Locate the cell with the specified text and output its (x, y) center coordinate. 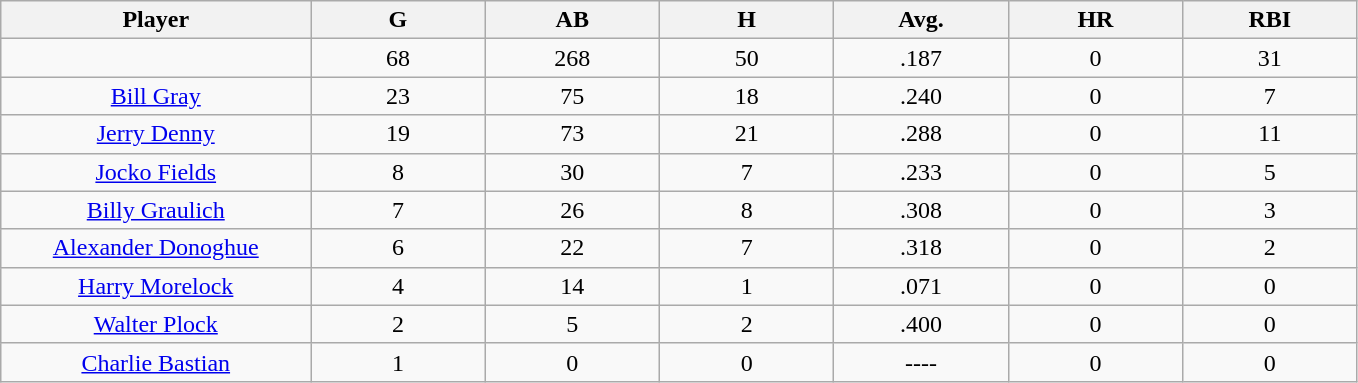
.071 (921, 286)
268 (572, 58)
19 (398, 134)
RBI (1270, 20)
.400 (921, 324)
18 (746, 96)
---- (921, 362)
Alexander Donoghue (156, 248)
11 (1270, 134)
.187 (921, 58)
.288 (921, 134)
.240 (921, 96)
AB (572, 20)
68 (398, 58)
21 (746, 134)
26 (572, 210)
Bill Gray (156, 96)
14 (572, 286)
50 (746, 58)
H (746, 20)
Walter Plock (156, 324)
.233 (921, 172)
G (398, 20)
23 (398, 96)
Jocko Fields (156, 172)
75 (572, 96)
73 (572, 134)
31 (1270, 58)
Charlie Bastian (156, 362)
3 (1270, 210)
.308 (921, 210)
HR (1095, 20)
Jerry Denny (156, 134)
Player (156, 20)
Avg. (921, 20)
4 (398, 286)
Harry Morelock (156, 286)
22 (572, 248)
.318 (921, 248)
30 (572, 172)
Billy Graulich (156, 210)
6 (398, 248)
